From the cell containing the given text, extract its center point as (X, Y) coordinate. 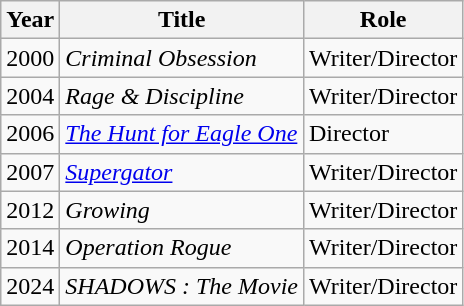
Role (382, 20)
2004 (30, 96)
Rage & Discipline (182, 96)
Growing (182, 210)
2007 (30, 172)
SHADOWS : The Movie (182, 286)
Criminal Obsession (182, 58)
2014 (30, 248)
Director (382, 134)
The Hunt for Eagle One (182, 134)
2000 (30, 58)
Supergator (182, 172)
2024 (30, 286)
2012 (30, 210)
Year (30, 20)
Title (182, 20)
2006 (30, 134)
Operation Rogue (182, 248)
